Find where the given text appears and provide that cell's center as [X, Y] coordinate. 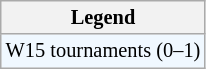
W15 tournaments (0–1) [103, 51]
Legend [103, 17]
